Detect which cell encompasses the target text, then output its (x, y) center coordinate. 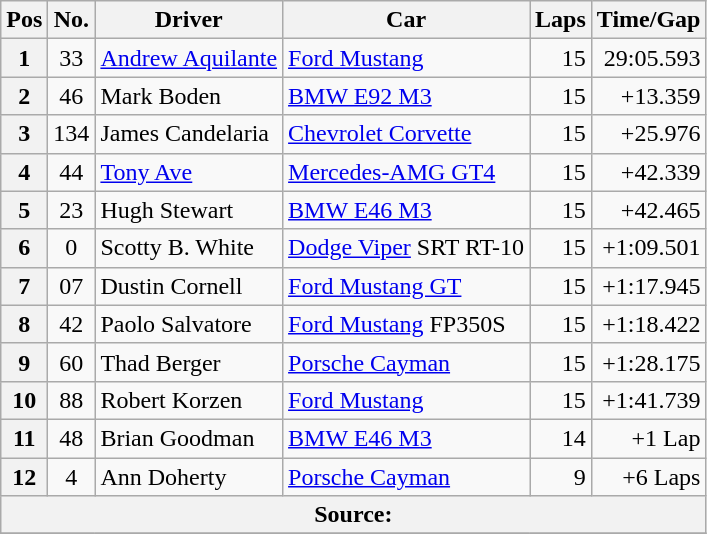
+1:18.422 (648, 324)
Car (406, 20)
Driver (189, 20)
33 (72, 58)
Ann Doherty (189, 477)
44 (72, 172)
Robert Korzen (189, 400)
29:05.593 (648, 58)
12 (24, 477)
7 (24, 286)
48 (72, 438)
60 (72, 362)
+42.465 (648, 210)
3 (24, 134)
134 (72, 134)
Scotty B. White (189, 248)
+1:41.739 (648, 400)
Laps (561, 20)
BMW E92 M3 (406, 96)
Paolo Salvatore (189, 324)
07 (72, 286)
8 (24, 324)
6 (24, 248)
No. (72, 20)
Andrew Aquilante (189, 58)
14 (561, 438)
1 (24, 58)
Ford Mustang FP350S (406, 324)
Time/Gap (648, 20)
Hugh Stewart (189, 210)
Thad Berger (189, 362)
Dodge Viper SRT RT-10 (406, 248)
Ford Mustang GT (406, 286)
88 (72, 400)
Dustin Cornell (189, 286)
42 (72, 324)
10 (24, 400)
5 (24, 210)
Chevrolet Corvette (406, 134)
+42.339 (648, 172)
Mercedes-AMG GT4 (406, 172)
+1:17.945 (648, 286)
2 (24, 96)
+25.976 (648, 134)
Brian Goodman (189, 438)
Mark Boden (189, 96)
Tony Ave (189, 172)
23 (72, 210)
+1:28.175 (648, 362)
+13.359 (648, 96)
+1 Lap (648, 438)
Source: (354, 515)
James Candelaria (189, 134)
+1:09.501 (648, 248)
11 (24, 438)
46 (72, 96)
Pos (24, 20)
0 (72, 248)
+6 Laps (648, 477)
